Identify which cell holds the provided text, then report its [x, y] central coordinate. 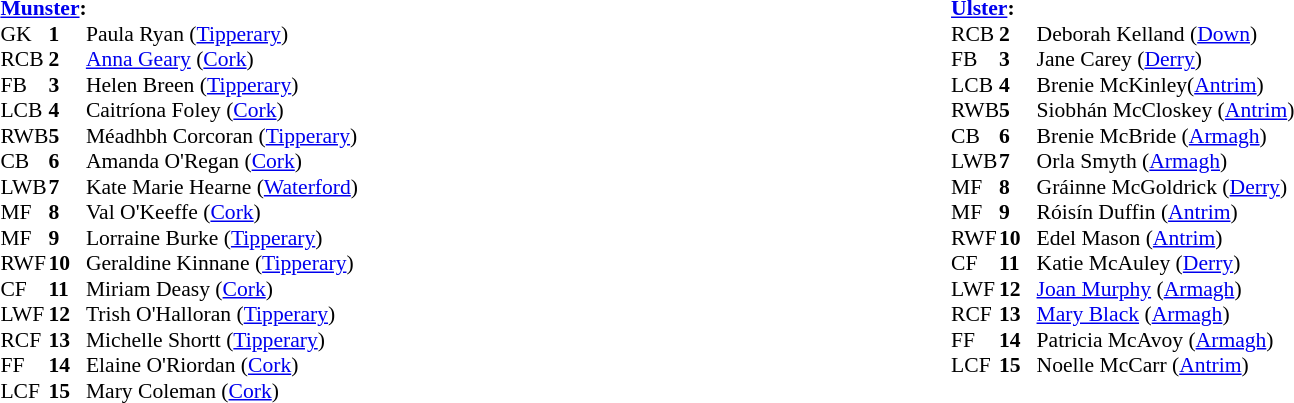
Kate Marie Hearne (Waterford) [222, 187]
Paula Ryan (Tipperary) [222, 34]
1 [67, 34]
Amanda O'Regan (Cork) [222, 161]
Helen Breen (Tipperary) [222, 85]
Lorraine Burke (Tipperary) [222, 238]
Val O'Keeffe (Cork) [222, 213]
Trish O'Halloran (Tipperary) [222, 315]
Elaine O'Riordan (Cork) [222, 365]
15 [1018, 365]
Geraldine Kinnane (Tipperary) [222, 263]
Michelle Shortt (Tipperary) [222, 340]
Méadhbh Corcoran (Tipperary) [222, 136]
Anna Geary (Cork) [222, 59]
Miriam Deasy (Cork) [222, 289]
Caitríona Foley (Cork) [222, 111]
LCF [975, 365]
GK [24, 34]
